Locate the cell with the specified text and output its [X, Y] center coordinate. 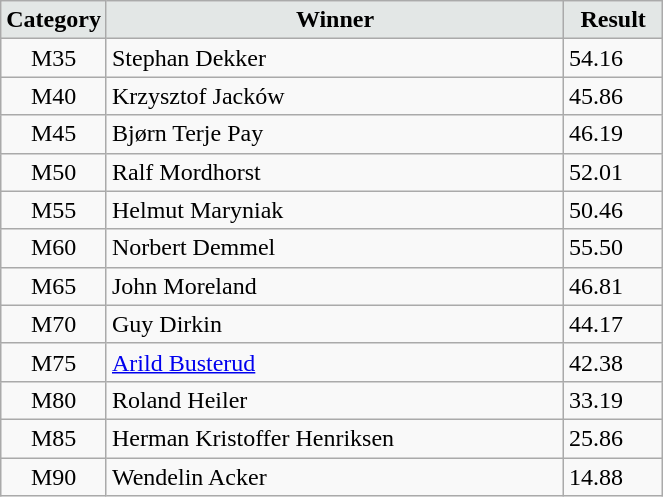
M50 [54, 172]
14.88 [614, 477]
M40 [54, 96]
M35 [54, 58]
Ralf Mordhorst [334, 172]
Roland Heiler [334, 400]
46.19 [614, 134]
42.38 [614, 362]
45.86 [614, 96]
John Moreland [334, 286]
M60 [54, 248]
Arild Busterud [334, 362]
M90 [54, 477]
Krzysztof Jacków [334, 96]
46.81 [614, 286]
M85 [54, 438]
54.16 [614, 58]
M70 [54, 324]
50.46 [614, 210]
Stephan Dekker [334, 58]
Herman Kristoffer Henriksen [334, 438]
33.19 [614, 400]
M80 [54, 400]
Result [614, 20]
Category [54, 20]
25.86 [614, 438]
M45 [54, 134]
M55 [54, 210]
52.01 [614, 172]
Winner [334, 20]
55.50 [614, 248]
Helmut Maryniak [334, 210]
Guy Dirkin [334, 324]
44.17 [614, 324]
Bjørn Terje Pay [334, 134]
M65 [54, 286]
Norbert Demmel [334, 248]
M75 [54, 362]
Wendelin Acker [334, 477]
